Provide the [x, y] coordinate of the cell's center where the given text is located.  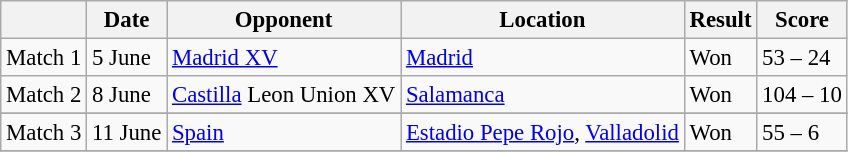
55 – 6 [802, 133]
Madrid [543, 58]
Match 1 [44, 58]
Location [543, 20]
Match 2 [44, 95]
8 June [127, 95]
5 June [127, 58]
Date [127, 20]
Castilla Leon Union XV [284, 95]
Spain [284, 133]
Salamanca [543, 95]
Madrid XV [284, 58]
Score [802, 20]
Result [720, 20]
Opponent [284, 20]
11 June [127, 133]
Match 3 [44, 133]
Estadio Pepe Rojo, Valladolid [543, 133]
104 – 10 [802, 95]
53 – 24 [802, 58]
